Extract the (X, Y) coordinate from the center of the cell holding the provided text.  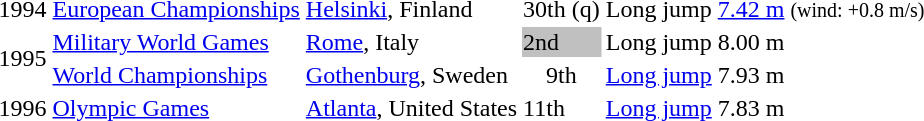
Rome, Italy (411, 42)
9th (562, 75)
World Championships (176, 75)
2nd (562, 42)
Gothenburg, Sweden (411, 75)
Military World Games (176, 42)
